Extract the [x, y] coordinate from the center of the cell holding the provided text.  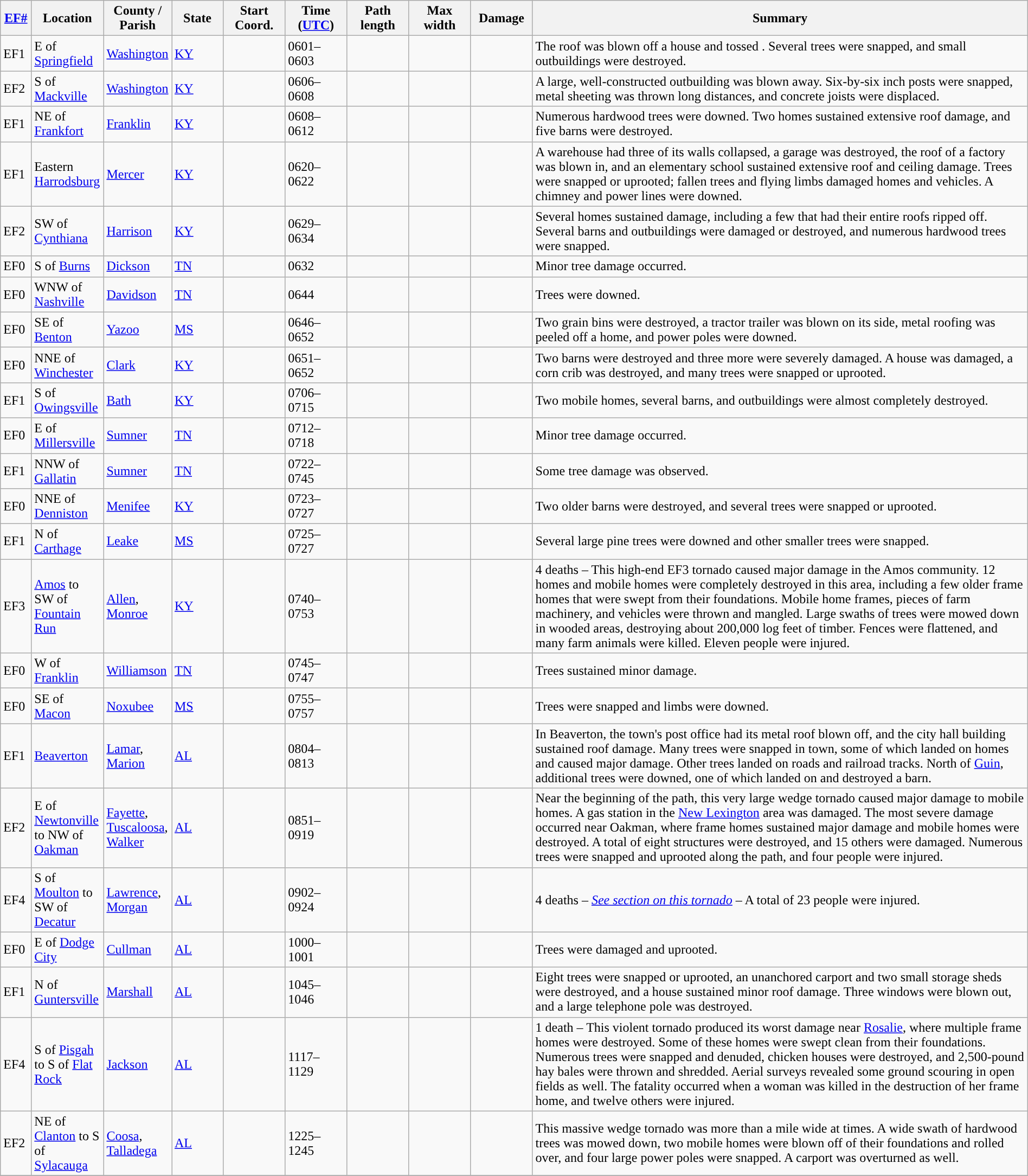
NNW of Gallatin [67, 471]
0629–0634 [316, 231]
Dickson [138, 266]
E of Dodge City [67, 949]
N of Carthage [67, 541]
0902–0924 [316, 899]
Mercer [138, 174]
S of Moulton to SW of Decatur [67, 899]
Jackson [138, 1064]
Start Coord. [254, 18]
E of Millersville [67, 435]
Summary [780, 18]
0712–0718 [316, 435]
Location [67, 18]
The roof was blown off a house and tossed . Several trees were snapped, and small outbuildings were destroyed. [780, 53]
0608–0612 [316, 124]
WNW of Nashville [67, 294]
EF3 [16, 606]
Trees were damaged and uprooted. [780, 949]
W of Franklin [67, 670]
1225–1245 [316, 1143]
0722–0745 [316, 471]
4 deaths – See section on this tornado – A total of 23 people were injured. [780, 899]
Lamar, Marion [138, 756]
Amos to SW of Fountain Run [67, 606]
Franklin [138, 124]
Trees sustained minor damage. [780, 670]
0606–0608 [316, 89]
Yazoo [138, 330]
Numerous hardwood trees were downed. Two homes sustained extensive roof damage, and five barns were destroyed. [780, 124]
Williamson [138, 670]
S of Pisgah to S of Flat Rock [67, 1064]
0646–0652 [316, 330]
Path length [378, 18]
Bath [138, 400]
0851–0919 [316, 828]
NE of Clanton to S of Sylacauga [67, 1143]
NNE of Winchester [67, 365]
0706–0715 [316, 400]
EF# [16, 18]
S of Owingsville [67, 400]
NE of Frankfort [67, 124]
Eastern Harrodsburg [67, 174]
Two mobile homes, several barns, and outbuildings were almost completely destroyed. [780, 400]
Two grain bins were destroyed, a tractor trailer was blown on its side, metal roofing was peeled off a home, and power poles were downed. [780, 330]
Trees were snapped and limbs were downed. [780, 706]
Damage [502, 18]
County / Parish [138, 18]
Allen, Monroe [138, 606]
0620–0622 [316, 174]
1045–1046 [316, 992]
Time (UTC) [316, 18]
SE of Macon [67, 706]
Marshall [138, 992]
Harrison [138, 231]
S of Mackville [67, 89]
0804–0813 [316, 756]
0601–0603 [316, 53]
Two older barns were destroyed, and several trees were snapped or uprooted. [780, 507]
0723–0727 [316, 507]
Coosa, Talladega [138, 1143]
E of Newtonville to NW of Oakman [67, 828]
Beaverton [67, 756]
Trees were downed. [780, 294]
1000–1001 [316, 949]
State [197, 18]
Fayette, Tuscaloosa, Walker [138, 828]
0755–0757 [316, 706]
0651–0652 [316, 365]
0745–0747 [316, 670]
SW of Cynthiana [67, 231]
Cullman [138, 949]
Some tree damage was observed. [780, 471]
Menifee [138, 507]
NNE of Denniston [67, 507]
N of Guntersville [67, 992]
E of Springfield [67, 53]
Several large pine trees were downed and other smaller trees were snapped. [780, 541]
Lawrence, Morgan [138, 899]
Noxubee [138, 706]
Davidson [138, 294]
0740–0753 [316, 606]
Max width [440, 18]
0632 [316, 266]
Clark [138, 365]
0725–0727 [316, 541]
0644 [316, 294]
S of Burns [67, 266]
1117–1129 [316, 1064]
SE of Benton [67, 330]
Leake [138, 541]
